Output the (X, Y) coordinate of the center of the cell containing the given text.  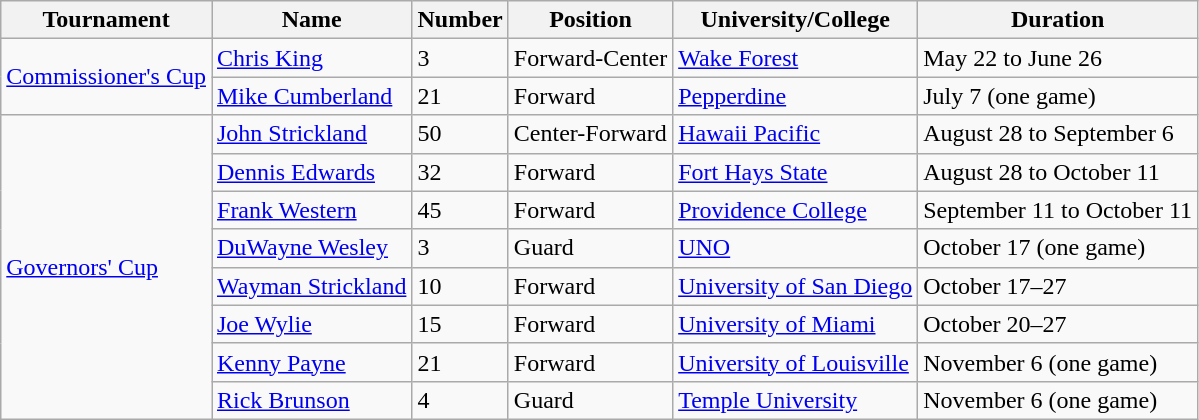
Kenny Payne (312, 362)
Chris King (312, 58)
Position (590, 20)
Mike Cumberland (312, 96)
May 22 to June 26 (1058, 58)
October 17–27 (1058, 286)
Frank Western (312, 210)
Wayman Strickland (312, 286)
Name (312, 20)
Center-Forward (590, 134)
Providence College (796, 210)
Pepperdine (796, 96)
Joe Wylie (312, 324)
October 20–27 (1058, 324)
Temple University (796, 400)
UNO (796, 248)
32 (460, 172)
Dennis Edwards (312, 172)
University of Miami (796, 324)
Number (460, 20)
August 28 to September 6 (1058, 134)
University of San Diego (796, 286)
September 11 to October 11 (1058, 210)
Duration (1058, 20)
John Strickland (312, 134)
10 (460, 286)
August 28 to October 11 (1058, 172)
University of Louisville (796, 362)
50 (460, 134)
45 (460, 210)
Wake Forest (796, 58)
Hawaii Pacific (796, 134)
July 7 (one game) (1058, 96)
Forward-Center (590, 58)
15 (460, 324)
Rick Brunson (312, 400)
Governors' Cup (106, 267)
DuWayne Wesley (312, 248)
October 17 (one game) (1058, 248)
University/College (796, 20)
Commissioner's Cup (106, 77)
Fort Hays State (796, 172)
Tournament (106, 20)
4 (460, 400)
